Return [x, y] of the center of cell containing provided text 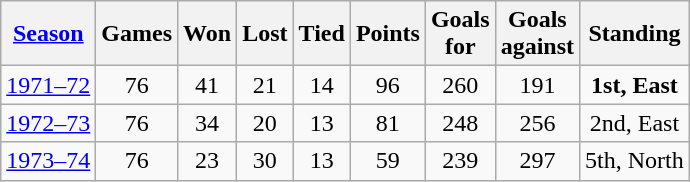
34 [208, 123]
297 [537, 161]
Won [208, 34]
30 [265, 161]
1972–73 [48, 123]
239 [460, 161]
Goalsagainst [537, 34]
59 [388, 161]
Tied [322, 34]
21 [265, 85]
96 [388, 85]
20 [265, 123]
Games [137, 34]
248 [460, 123]
260 [460, 85]
14 [322, 85]
23 [208, 161]
1973–74 [48, 161]
1971–72 [48, 85]
1st, East [635, 85]
Season [48, 34]
256 [537, 123]
41 [208, 85]
Lost [265, 34]
Goalsfor [460, 34]
2nd, East [635, 123]
Standing [635, 34]
81 [388, 123]
5th, North [635, 161]
191 [537, 85]
Points [388, 34]
